Determine the [X, Y] coordinate at the center of the cell enclosing the given text.  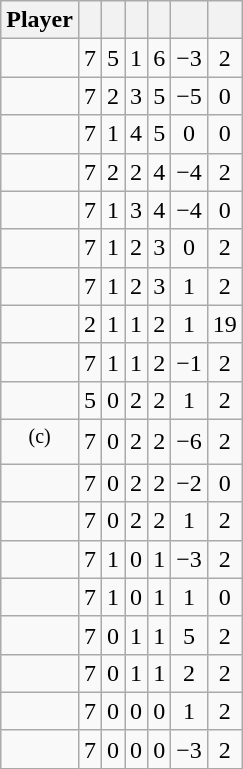
−2 [190, 483]
−6 [190, 442]
6 [160, 58]
Player [40, 20]
−1 [190, 362]
(c) [40, 442]
−5 [190, 96]
19 [224, 324]
